Pinpoint the cell where the given text exists, returning its (X, Y) midpoint coordinate. 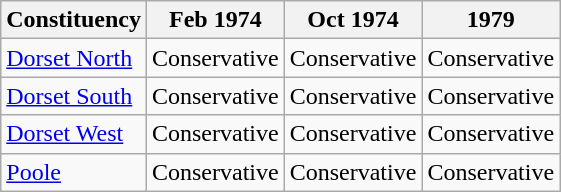
Feb 1974 (215, 20)
Dorset South (74, 96)
Dorset West (74, 134)
Oct 1974 (353, 20)
1979 (491, 20)
Poole (74, 172)
Constituency (74, 20)
Dorset North (74, 58)
